From the cell containing the given text, extract its center point as (x, y) coordinate. 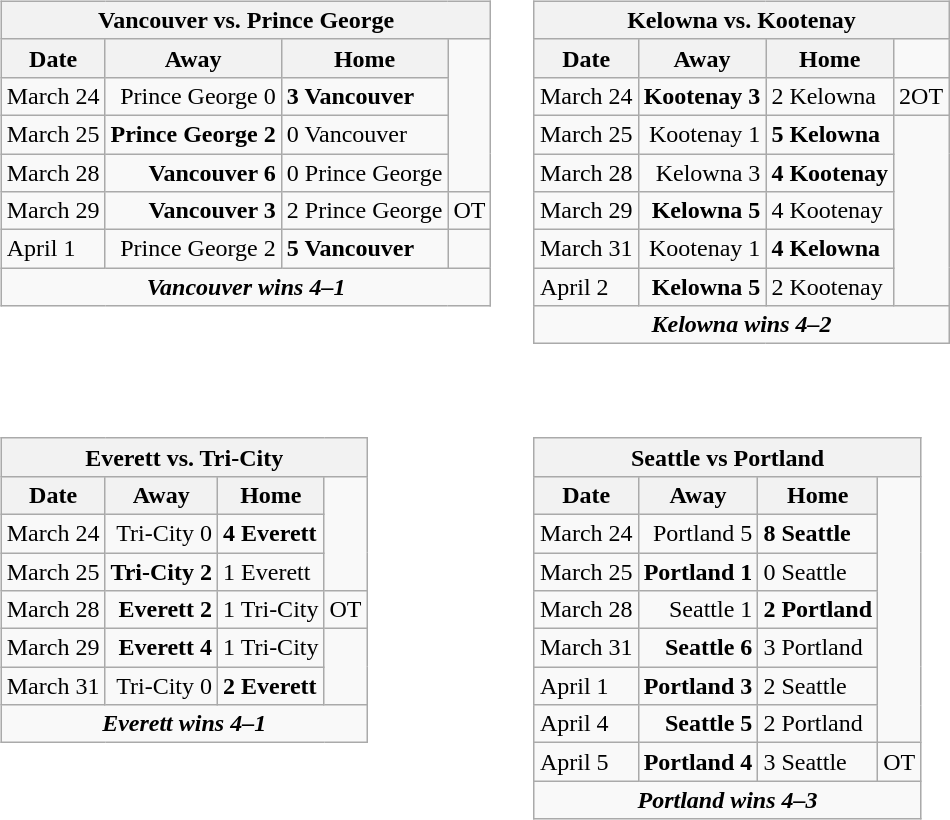
Vancouver 6 (193, 173)
Kootenay 3 (702, 96)
2 Kelowna (830, 96)
3 Portland (818, 648)
2 Everett (271, 686)
April 5 (586, 762)
Vancouver vs. Prince George (246, 20)
Kelowna wins 4–2 (741, 325)
Portland 5 (698, 533)
Prince George 0 (193, 96)
5 Kelowna (830, 134)
Kelowna vs. Kootenay (741, 20)
Vancouver 3 (193, 211)
Seattle 6 (698, 648)
3 Vancouver (364, 96)
4 Kelowna (830, 249)
0 Vancouver (364, 134)
Everett 2 (162, 610)
April 2 (586, 287)
Kelowna 3 (702, 173)
2 Kootenay (830, 287)
2OT (922, 96)
Portland 1 (698, 571)
Seattle vs Portland (727, 457)
Seattle 1 (698, 610)
April 4 (586, 724)
Portland wins 4–3 (727, 800)
Everett wins 4–1 (184, 724)
5 Vancouver (364, 249)
Seattle 5 (698, 724)
Everett vs. Tri-City (184, 457)
1 Everett (271, 571)
Vancouver wins 4–1 (246, 287)
3 Seattle (818, 762)
Tri-City 2 (162, 571)
0 Seattle (818, 571)
2 Seattle (818, 686)
0 Prince George (364, 173)
4 Everett (271, 533)
8 Seattle (818, 533)
Portland 4 (698, 762)
Portland 3 (698, 686)
2 Prince George (364, 211)
Everett 4 (162, 648)
